Locate the cell with the specified text and output its (X, Y) center coordinate. 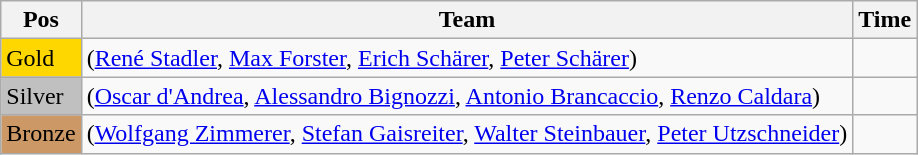
Time (885, 20)
Bronze (41, 134)
(Oscar d'Andrea, Alessandro Bignozzi, Antonio Brancaccio, Renzo Caldara) (467, 96)
Silver (41, 96)
(Wolfgang Zimmerer, Stefan Gaisreiter, Walter Steinbauer, Peter Utzschneider) (467, 134)
Gold (41, 58)
Team (467, 20)
Pos (41, 20)
(René Stadler, Max Forster, Erich Schärer, Peter Schärer) (467, 58)
